Provide the (X, Y) coordinate of the cell's center where the given text is located.  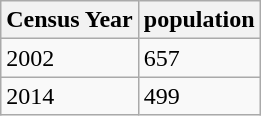
population (199, 20)
2014 (70, 96)
657 (199, 58)
Census Year (70, 20)
2002 (70, 58)
499 (199, 96)
